Detect which cell encompasses the target text, then output its [X, Y] center coordinate. 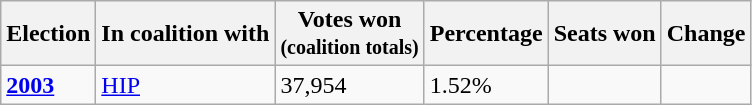
In coalition with [186, 34]
HIP [186, 85]
37,954 [350, 85]
Seats won [604, 34]
Change [706, 34]
Votes won(coalition totals) [350, 34]
Election [48, 34]
2003 [48, 85]
Percentage [486, 34]
1.52% [486, 85]
